Return [X, Y] of the center of cell containing provided text 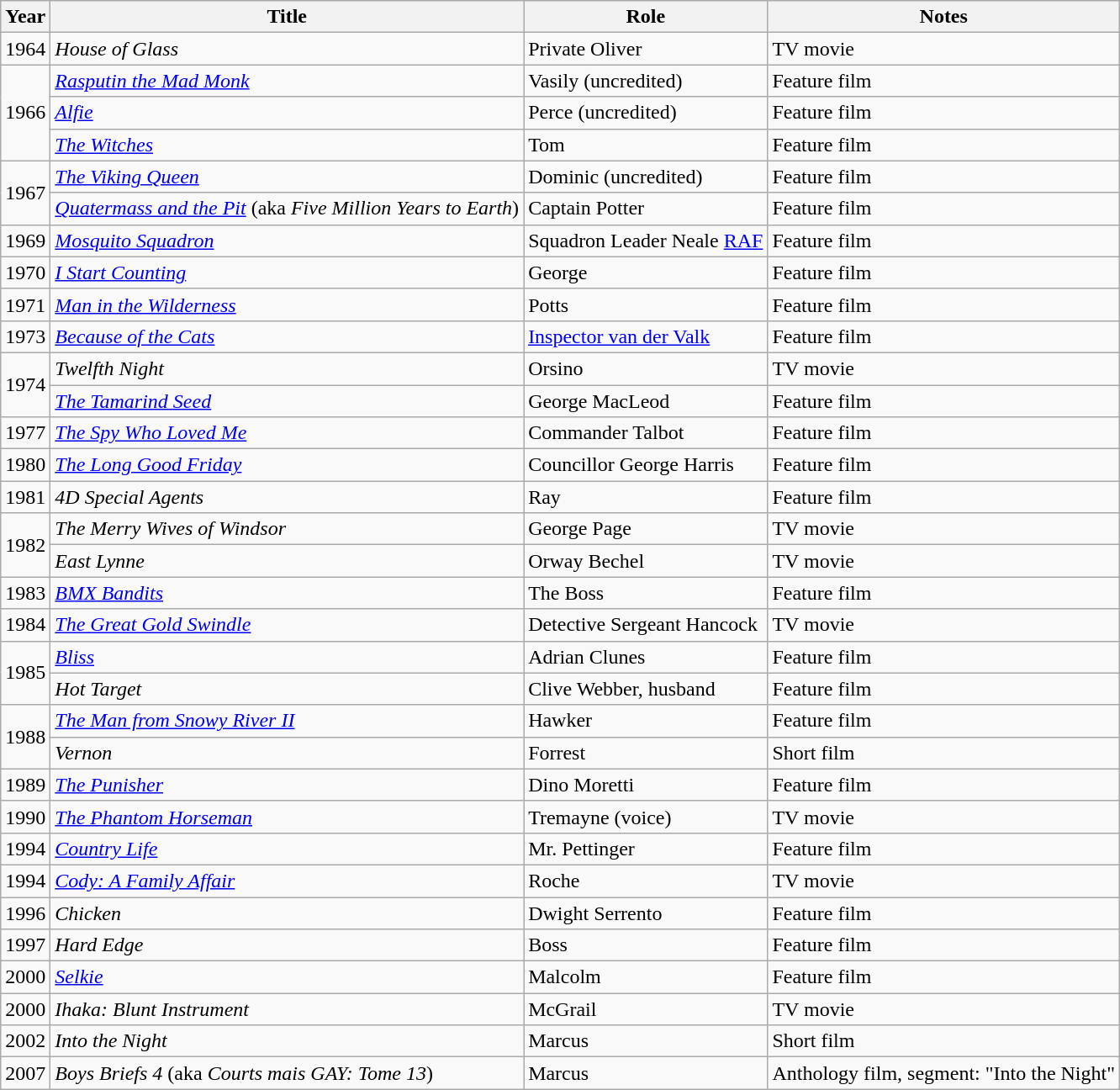
1985 [25, 673]
1996 [25, 913]
The Punisher [288, 785]
Hard Edge [288, 945]
2007 [25, 1073]
Man in the Wilderness [288, 304]
Mr. Pettinger [646, 849]
Selkie [288, 977]
Country Life [288, 849]
Malcolm [646, 977]
I Start Counting [288, 272]
1989 [25, 785]
Notes [943, 17]
1970 [25, 272]
Private Oliver [646, 49]
Forrest [646, 753]
1969 [25, 241]
Perce (uncredited) [646, 113]
Potts [646, 304]
Dwight Serrento [646, 913]
Anthology film, segment: "Into the Night" [943, 1073]
George Page [646, 529]
Role [646, 17]
1971 [25, 304]
Dominic (uncredited) [646, 177]
4D Special Agents [288, 497]
Rasputin the Mad Monk [288, 81]
The Phantom Horseman [288, 817]
Tom [646, 145]
The Man from Snowy River II [288, 721]
Dino Moretti [646, 785]
House of Glass [288, 49]
Into the Night [288, 1041]
1966 [25, 113]
Hawker [646, 721]
BMX Bandits [288, 593]
1997 [25, 945]
Alfie [288, 113]
Boys Briefs 4 (aka Courts mais GAY: Tome 13) [288, 1073]
The Boss [646, 593]
1983 [25, 593]
George MacLeod [646, 401]
Adrian Clunes [646, 657]
Bliss [288, 657]
Quatermass and the Pit (aka Five Million Years to Earth) [288, 209]
Captain Potter [646, 209]
The Merry Wives of Windsor [288, 529]
The Viking Queen [288, 177]
1982 [25, 545]
East Lynne [288, 561]
Orsino [646, 368]
Orway Bechel [646, 561]
Title [288, 17]
Boss [646, 945]
Vasily (uncredited) [646, 81]
The Great Gold Swindle [288, 625]
Inspector van der Valk [646, 336]
1981 [25, 497]
1967 [25, 193]
Ihaka: Blunt Instrument [288, 1009]
The Spy Who Loved Me [288, 433]
Twelfth Night [288, 368]
Tremayne (voice) [646, 817]
Squadron Leader Neale RAF [646, 241]
The Witches [288, 145]
Councillor George Harris [646, 465]
Detective Sergeant Hancock [646, 625]
Vernon [288, 753]
1974 [25, 384]
Chicken [288, 913]
1980 [25, 465]
The Long Good Friday [288, 465]
The Tamarind Seed [288, 401]
2002 [25, 1041]
Mosquito Squadron [288, 241]
1990 [25, 817]
Clive Webber, husband [646, 689]
Roche [646, 881]
Year [25, 17]
Commander Talbot [646, 433]
Ray [646, 497]
1964 [25, 49]
1973 [25, 336]
1984 [25, 625]
McGrail [646, 1009]
George [646, 272]
1988 [25, 737]
1977 [25, 433]
Cody: A Family Affair [288, 881]
Because of the Cats [288, 336]
Hot Target [288, 689]
